Scan for the cell matching the given text and deliver its (x, y) coordinate at center. 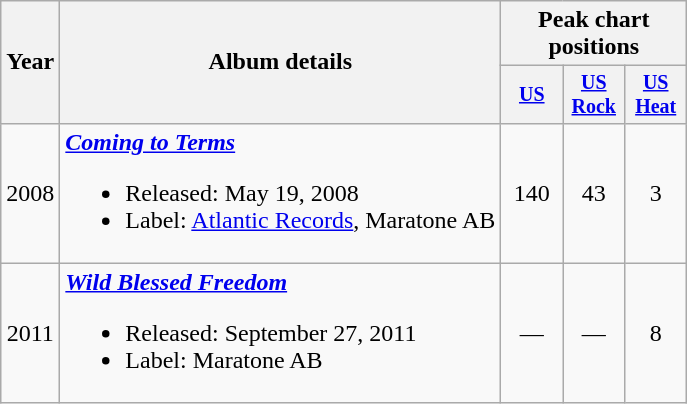
Coming to TermsReleased: May 19, 2008Label: Atlantic Records, Maratone AB (280, 193)
Wild Blessed FreedomReleased: September 27, 2011Label: Maratone AB (280, 333)
US (532, 94)
USRock (594, 94)
USHeat (656, 94)
Album details (280, 62)
Peak chart positions (594, 34)
2008 (30, 193)
140 (532, 193)
3 (656, 193)
Year (30, 62)
8 (656, 333)
2011 (30, 333)
43 (594, 193)
